Return the (X, Y) coordinate for the center point of the cell that contains the specified text.  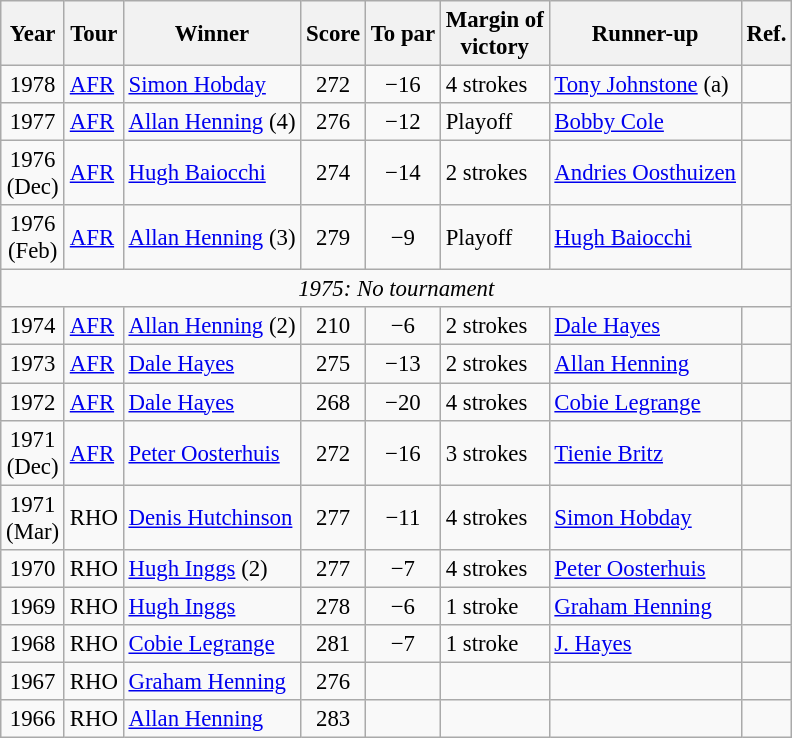
283 (334, 719)
Tour (94, 34)
1978 (33, 85)
1966 (33, 719)
1974 (33, 327)
To par (402, 34)
Winner (212, 34)
Allan Henning (4) (212, 122)
1970 (33, 568)
275 (334, 364)
Tienie Britz (645, 452)
−12 (402, 122)
281 (334, 644)
1973 (33, 364)
1976(Feb) (33, 238)
−20 (402, 402)
Hugh Inggs (2) (212, 568)
1969 (33, 606)
1968 (33, 644)
274 (334, 174)
279 (334, 238)
Margin ofvictory (494, 34)
−9 (402, 238)
Tony Johnstone (a) (645, 85)
Andries Oosthuizen (645, 174)
−14 (402, 174)
Denis Hutchinson (212, 518)
−11 (402, 518)
1977 (33, 122)
Year (33, 34)
Hugh Inggs (212, 606)
1971(Mar) (33, 518)
268 (334, 402)
210 (334, 327)
Ref. (766, 34)
278 (334, 606)
1976(Dec) (33, 174)
3 strokes (494, 452)
1971(Dec) (33, 452)
1975: No tournament (396, 289)
Bobby Cole (645, 122)
Allan Henning (3) (212, 238)
1967 (33, 681)
−13 (402, 364)
Allan Henning (2) (212, 327)
1972 (33, 402)
Runner-up (645, 34)
Score (334, 34)
J. Hayes (645, 644)
